Search for the cell housing the specified text and yield its [X, Y] center coordinate. 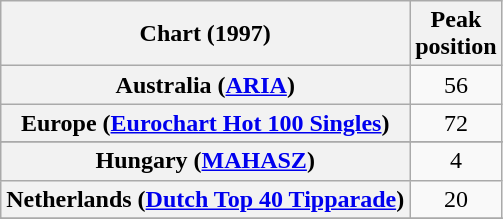
Europe (Eurochart Hot 100 Singles) [206, 123]
72 [456, 123]
Peak position [456, 34]
4 [456, 161]
Chart (1997) [206, 34]
Netherlands (Dutch Top 40 Tipparade) [206, 199]
20 [456, 199]
Hungary (MAHASZ) [206, 161]
Australia (ARIA) [206, 85]
56 [456, 85]
